Return the (X, Y) coordinate for the center point of the cell that contains the specified text.  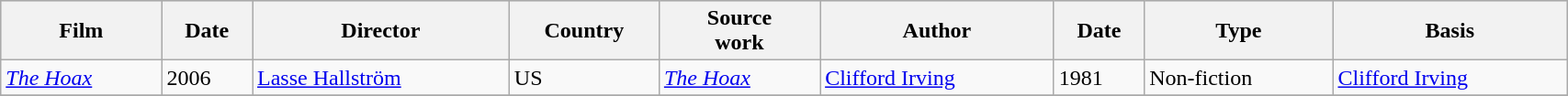
Sourcework (739, 31)
2006 (208, 78)
Type (1238, 31)
1981 (1099, 78)
Film (81, 31)
Director (381, 31)
Author (937, 31)
US (584, 78)
Country (584, 31)
Basis (1450, 31)
Lasse Hallström (381, 78)
Non-fiction (1238, 78)
